Capture the cell that displays the provided text and extract its (x, y) central coordinate. 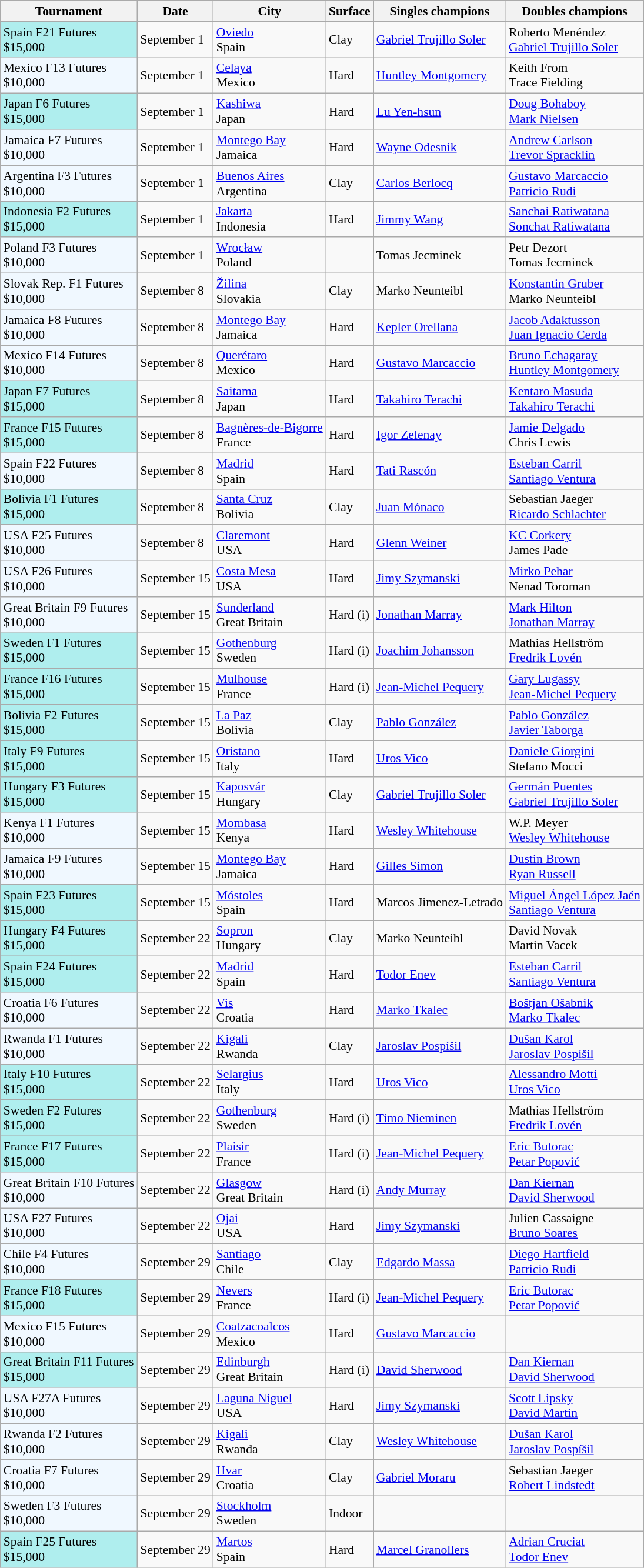
ClaremontUSA (269, 543)
Pablo González Javier Taborga (575, 722)
Great Britain F10 Futures$10,000 (69, 1190)
Glenn Weiner (440, 543)
Juan Mónaco (440, 507)
Santa CruzBolivia (269, 507)
Mexico F13 Futures$10,000 (69, 75)
JakartaIndonesia (269, 219)
SantiagoChile (269, 1262)
Sebastian Jaeger Ricardo Schlachter (575, 507)
Date (175, 11)
Kepler Orellana (440, 327)
Jimmy Wang (440, 219)
Lu Yen-hsun (440, 112)
MulhouseFrance (269, 687)
Tournament (69, 11)
USA F25 Futures$10,000 (69, 543)
David Sherwood (440, 1369)
Carlos Berlocq (440, 184)
Indonesia F2 Futures$15,000 (69, 219)
Joachim Johansson (440, 650)
Spain F24 Futures$15,000 (69, 974)
Italy F9 Futures$15,000 (69, 759)
Sweden F2 Futures$15,000 (69, 1119)
Scott Lipsky David Martin (575, 1406)
Japan F7 Futures$15,000 (69, 399)
OjaiUSA (269, 1226)
Singles champions (440, 11)
Croatia F7 Futures$10,000 (69, 1477)
MartosSpain (269, 1549)
Miguel Ángel López Jaén Santiago Ventura (575, 902)
Todor Enev (440, 974)
USA F27A Futures$10,000 (69, 1406)
Japan F6 Futures$15,000 (69, 112)
Jaroslav Pospíšil (440, 1046)
Spain F21 Futures$15,000 (69, 40)
Konstantin Gruber Marko Neunteibl (575, 292)
Rwanda F2 Futures$10,000 (69, 1442)
Mexico F15 Futures$10,000 (69, 1334)
MóstolesSpain (269, 902)
France F18 Futures$15,000 (69, 1297)
Tati Rascón (440, 471)
Sebastian Jaeger Robert Lindstedt (575, 1477)
La PazBolivia (269, 722)
Huntley Montgomery (440, 75)
Wayne Odesnik (440, 147)
EdinburghGreat Britain (269, 1369)
Diego Hartfield Patricio Rudi (575, 1262)
Italy F10 Futures$15,000 (69, 1082)
Gary Lugassy Jean-Michel Pequery (575, 687)
Marko Tkalec (440, 1010)
Hungary F3 Futures$15,000 (69, 794)
Keith From Trace Fielding (575, 75)
USA F26 Futures$10,000 (69, 579)
Kentaro Masuda Takahiro Terachi (575, 399)
Great Britain F11 Futures$15,000 (69, 1369)
StockholmSweden (269, 1514)
SaitamaJapan (269, 399)
SunderlandGreat Britain (269, 615)
Marcel Granollers (440, 1549)
USA F27 Futures$10,000 (69, 1226)
SopronHungary (269, 939)
Kenya F1 Futures$10,000 (69, 830)
Jamaica F9 Futures$10,000 (69, 867)
Spain F25 Futures$15,000 (69, 1549)
Doubles champions (575, 11)
CoatzacoalcosMexico (269, 1334)
Daniele Giorgini Stefano Mocci (575, 759)
Mirko Pehar Nenad Toroman (575, 579)
Bolivia F1 Futures$15,000 (69, 507)
Jacob Adaktusson Juan Ignacio Cerda (575, 327)
Julien Cassaigne Bruno Soares (575, 1226)
Roberto Menéndez Gabriel Trujillo Soler (575, 40)
Hungary F4 Futures$15,000 (69, 939)
CelayaMexico (269, 75)
WrocławPoland (269, 255)
Sweden F1 Futures$15,000 (69, 650)
GlasgowGreat Britain (269, 1190)
QuerétaroMexico (269, 363)
France F16 Futures$15,000 (69, 687)
Takahiro Terachi (440, 399)
Edgardo Massa (440, 1262)
Spain F23 Futures$15,000 (69, 902)
Mexico F14 Futures$10,000 (69, 363)
Rwanda F1 Futures$10,000 (69, 1046)
Great Britain F9 Futures$10,000 (69, 615)
Bruno Echagaray Huntley Montgomery (575, 363)
KaposvárHungary (269, 794)
Doug Bohaboy Mark Nielsen (575, 112)
KashiwaJapan (269, 112)
Germán Puentes Gabriel Trujillo Soler (575, 794)
Alessandro Motti Uros Vico (575, 1082)
Argentina F3 Futures$10,000 (69, 184)
Tomas Jecminek (440, 255)
Mark Hilton Jonathan Marray (575, 615)
MombasaKenya (269, 830)
Timo Nieminen (440, 1119)
Andy Murray (440, 1190)
Gilles Simon (440, 867)
Andrew Carlson Trevor Spracklin (575, 147)
Pablo González (440, 722)
Slovak Rep. F1 Futures$10,000 (69, 292)
VisCroatia (269, 1010)
Gabriel Moraru (440, 1477)
Costa MesaUSA (269, 579)
Poland F3 Futures$10,000 (69, 255)
Marcos Jimenez-Letrado (440, 902)
KC Corkery James Pade (575, 543)
Surface (349, 11)
Jamaica F7 Futures$10,000 (69, 147)
France F17 Futures$15,000 (69, 1154)
France F15 Futures$15,000 (69, 435)
City (269, 11)
SelargiusItaly (269, 1082)
Laguna NiguelUSA (269, 1406)
David Novak Martin Vacek (575, 939)
ŽilinaSlovakia (269, 292)
Jamie Delgado Chris Lewis (575, 435)
HvarCroatia (269, 1477)
Sanchai Ratiwatana Sonchat Ratiwatana (575, 219)
Dustin Brown Ryan Russell (575, 867)
Petr Dezort Tomas Jecminek (575, 255)
Jamaica F8 Futures$10,000 (69, 327)
Boštjan Ošabnik Marko Tkalec (575, 1010)
Indoor (349, 1514)
OristanoItaly (269, 759)
NeversFrance (269, 1297)
Bolivia F2 Futures$15,000 (69, 722)
Croatia F6 Futures$10,000 (69, 1010)
OviedoSpain (269, 40)
Chile F4 Futures$10,000 (69, 1262)
W.P. Meyer Wesley Whitehouse (575, 830)
Igor Zelenay (440, 435)
Buenos AiresArgentina (269, 184)
PlaisirFrance (269, 1154)
Jonathan Marray (440, 615)
Bagnères-de-BigorreFrance (269, 435)
Sweden F3 Futures$10,000 (69, 1514)
Spain F22 Futures$10,000 (69, 471)
Adrian Cruciat Todor Enev (575, 1549)
Gustavo Marcaccio Patricio Rudi (575, 184)
